Find where the given text appears and provide that cell's center as [X, Y] coordinate. 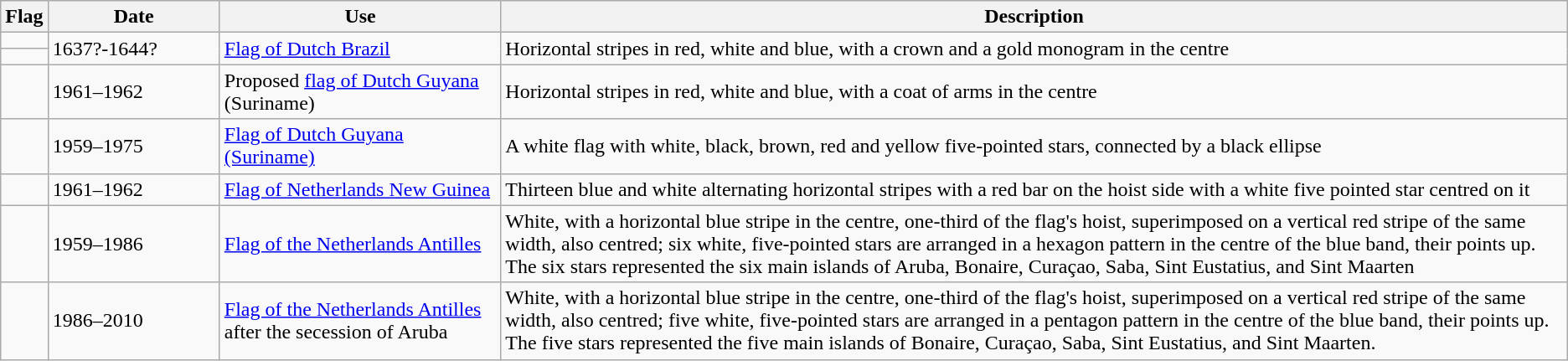
A white flag with white, black, brown, red and yellow five-pointed stars, connected by a black ellipse [1034, 146]
Flag of Dutch Brazil [360, 49]
1986–2010 [134, 321]
1637?-1644? [134, 49]
Date [134, 17]
Horizontal stripes in red, white and blue, with a crown and a gold monogram in the centre [1034, 49]
Flag of the Netherlands Antilles after the secession of Aruba [360, 321]
Flag of Dutch Guyana (Suriname) [360, 146]
1959–1986 [134, 244]
Flag of the Netherlands Antilles [360, 244]
Flag [24, 17]
Thirteen blue and white alternating horizontal stripes with a red bar on the hoist side with a white five pointed star centred on it [1034, 189]
Proposed flag of Dutch Guyana (Suriname) [360, 92]
Horizontal stripes in red, white and blue, with a coat of arms in the centre [1034, 92]
Flag of Netherlands New Guinea [360, 189]
Use [360, 17]
Description [1034, 17]
1959–1975 [134, 146]
